Return the [X, Y] coordinate for the center point of the cell that contains the specified text.  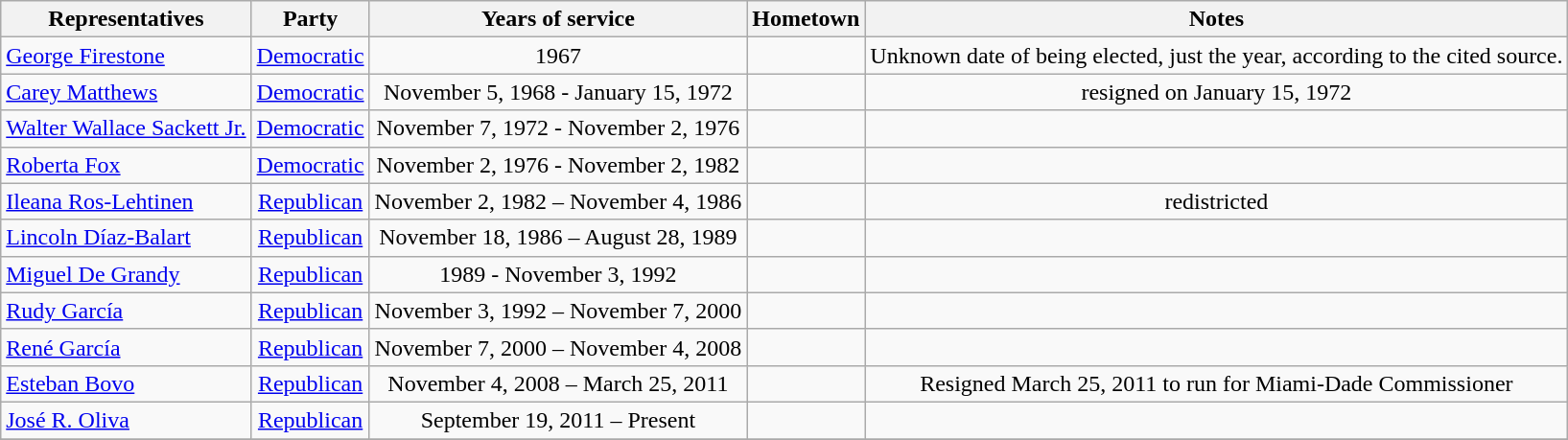
Carey Matthews [127, 92]
Representatives [127, 19]
November 4, 2008 – March 25, 2011 [558, 383]
Unknown date of being elected, just the year, according to the cited source. [1216, 56]
November 3, 1992 – November 7, 2000 [558, 311]
September 19, 2011 – Present [558, 420]
Walter Wallace Sackett Jr. [127, 128]
1967 [558, 56]
Rudy García [127, 311]
René García [127, 347]
Notes [1216, 19]
Miguel De Grandy [127, 274]
Party [311, 19]
José R. Oliva [127, 420]
Esteban Bovo [127, 383]
Resigned March 25, 2011 to run for Miami-Dade Commissioner [1216, 383]
November 18, 1986 – August 28, 1989 [558, 238]
Years of service [558, 19]
Ileana Ros-Lehtinen [127, 201]
resigned on January 15, 1972 [1216, 92]
George Firestone [127, 56]
November 2, 1982 – November 4, 1986 [558, 201]
November 2, 1976 - November 2, 1982 [558, 165]
November 7, 1972 - November 2, 1976 [558, 128]
Lincoln Díaz-Balart [127, 238]
redistricted [1216, 201]
Roberta Fox [127, 165]
November 5, 1968 - January 15, 1972 [558, 92]
Hometown [806, 19]
November 7, 2000 – November 4, 2008 [558, 347]
1989 - November 3, 1992 [558, 274]
